Determine the (x, y) coordinate at the center of the cell enclosing the given text.  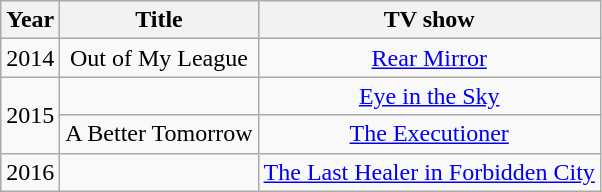
The Last Healer in Forbidden City (429, 172)
2014 (30, 58)
Out of My League (159, 58)
Eye in the Sky (429, 96)
2015 (30, 115)
2016 (30, 172)
TV show (429, 20)
The Executioner (429, 134)
Rear Mirror (429, 58)
Title (159, 20)
Year (30, 20)
A Better Tomorrow (159, 134)
